Detect which cell encompasses the target text, then output its [x, y] center coordinate. 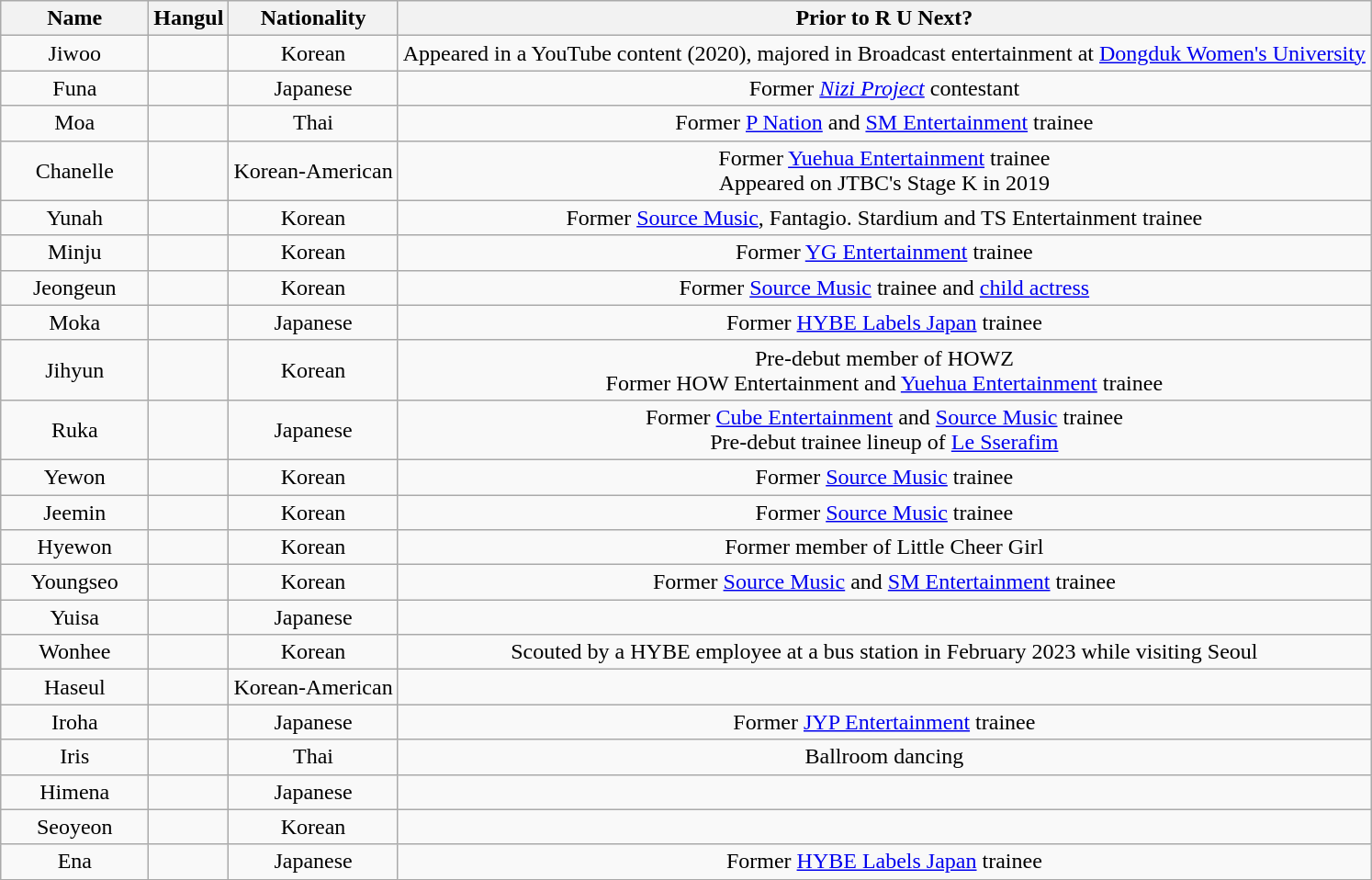
Jeemin [75, 512]
Wonhee [75, 652]
Himena [75, 792]
Moa [75, 123]
Seoyeon [75, 827]
Scouted by a HYBE employee at a bus station in February 2023 while visiting Seoul [883, 652]
Jihyun [75, 369]
Prior to R U Next? [883, 18]
Funa [75, 88]
Former Source Music, Fantagio. Stardium and TS Entertainment trainee [883, 218]
Pre-debut member of HOWZFormer HOW Entertainment and Yuehua Entertainment trainee [883, 369]
Jeongeun [75, 288]
Ena [75, 862]
Yuisa [75, 617]
Chanelle [75, 171]
Former member of Little Cheer Girl [883, 547]
Jiwoo [75, 53]
Name [75, 18]
Former Nizi Project contestant [883, 88]
Hyewon [75, 547]
Ballroom dancing [883, 757]
Iroha [75, 722]
Former Source Music and SM Entertainment trainee [883, 582]
Moka [75, 322]
Former JYP Entertainment trainee [883, 722]
Former P Nation and SM Entertainment trainee [883, 123]
Ruka [75, 430]
Hangul [189, 18]
Appeared in a YouTube content (2020), majored in Broadcast entertainment at Dongduk Women's University [883, 53]
Yunah [75, 218]
Haseul [75, 687]
Former Cube Entertainment and Source Music traineePre-debut trainee lineup of Le Sserafim [883, 430]
Yewon [75, 477]
Minju [75, 253]
Former Source Music trainee and child actress [883, 288]
Former Yuehua Entertainment traineeAppeared on JTBC's Stage K in 2019 [883, 171]
Former YG Entertainment trainee [883, 253]
Nationality [313, 18]
Iris [75, 757]
Youngseo [75, 582]
